Determine the (x, y) coordinate at the center of the cell enclosing the given text.  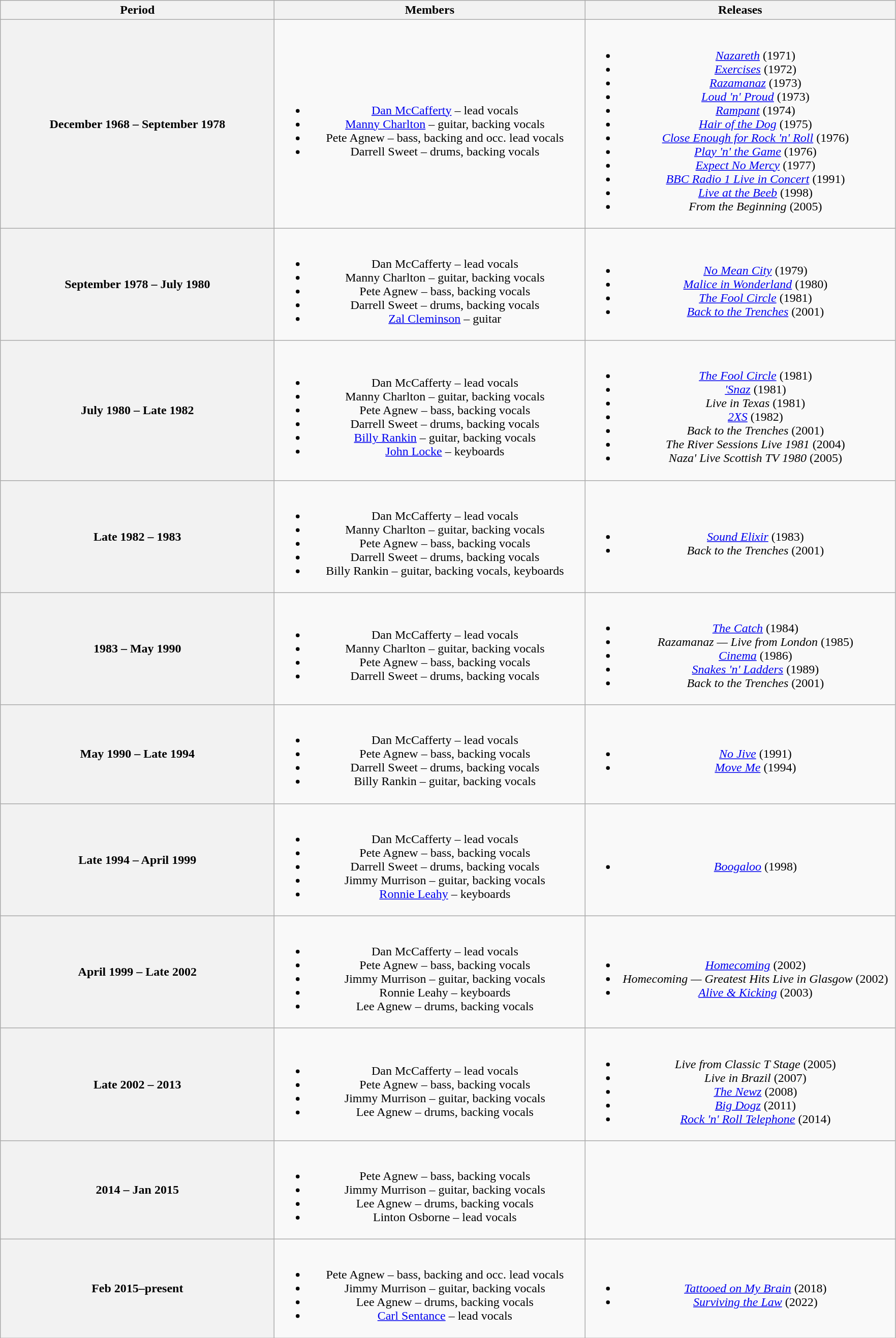
Period (137, 10)
Members (430, 10)
2014 – Jan 2015 (137, 1190)
Late 1994 – April 1999 (137, 860)
May 1990 – Late 1994 (137, 754)
Boogaloo (1998) (740, 860)
Dan McCafferty – lead vocalsManny Charlton – guitar, backing vocalsPete Agnew – bass, backing vocalsDarrell Sweet – drums, backing vocals (430, 648)
Pete Agnew – bass, backing vocalsJimmy Murrison – guitar, backing vocalsLee Agnew – drums, backing vocalsLinton Osborne – lead vocals (430, 1190)
Releases (740, 10)
Late 1982 – 1983 (137, 537)
April 1999 – Late 2002 (137, 972)
The Catch (1984)Razamanaz — Live from London (1985)Cinema (1986)Snakes 'n' Ladders (1989)Back to the Trenches (2001) (740, 648)
Dan McCafferty – lead vocalsPete Agnew – bass, backing vocalsJimmy Murrison – guitar, backing vocalsLee Agnew – drums, backing vocals (430, 1084)
1983 – May 1990 (137, 648)
Dan McCafferty – lead vocalsPete Agnew – bass, backing vocalsDarrell Sweet – drums, backing vocalsBilly Rankin – guitar, backing vocals (430, 754)
Late 2002 – 2013 (137, 1084)
No Mean City (1979)Malice in Wonderland (1980)The Fool Circle (1981) Back to the Trenches (2001) (740, 285)
Pete Agnew – bass, backing and occ. lead vocalsJimmy Murrison – guitar, backing vocalsLee Agnew – drums, backing vocalsCarl Sentance – lead vocals (430, 1288)
December 1968 – September 1978 (137, 124)
September 1978 – July 1980 (137, 285)
Tattooed on My Brain (2018)Surviving the Law (2022) (740, 1288)
July 1980 – Late 1982 (137, 411)
Feb 2015–present (137, 1288)
No Jive (1991)Move Me (1994) (740, 754)
Homecoming (2002)Homecoming — Greatest Hits Live in Glasgow (2002)Alive & Kicking (2003) (740, 972)
Sound Elixir (1983)Back to the Trenches (2001) (740, 537)
Live from Classic T Stage (2005)Live in Brazil (2007)The Newz (2008)Big Dogz (2011)Rock 'n' Roll Telephone (2014) (740, 1084)
